From the cell containing the given text, extract its center point as (x, y) coordinate. 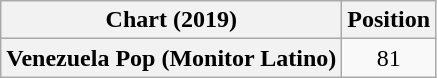
81 (389, 58)
Venezuela Pop (Monitor Latino) (172, 58)
Chart (2019) (172, 20)
Position (389, 20)
